Capture the cell that displays the provided text and extract its (x, y) central coordinate. 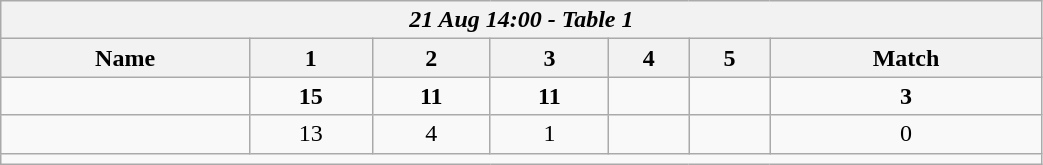
Match (906, 58)
21 Aug 14:00 - Table 1 (522, 20)
5 (730, 58)
13 (310, 134)
15 (310, 96)
Name (126, 58)
0 (906, 134)
2 (431, 58)
